For the text-containing cell, return its midpoint in [X, Y] coordinate format. 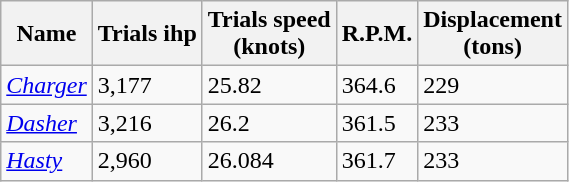
Name [47, 34]
229 [493, 85]
Trials ihp [147, 34]
Trials speed(knots) [269, 34]
26.084 [269, 161]
2,960 [147, 161]
Dasher [47, 123]
361.7 [377, 161]
Charger [47, 85]
R.P.M. [377, 34]
Hasty [47, 161]
364.6 [377, 85]
3,216 [147, 123]
3,177 [147, 85]
25.82 [269, 85]
361.5 [377, 123]
26.2 [269, 123]
Displacement (tons) [493, 34]
